From the cell containing the given text, extract its center point as [x, y] coordinate. 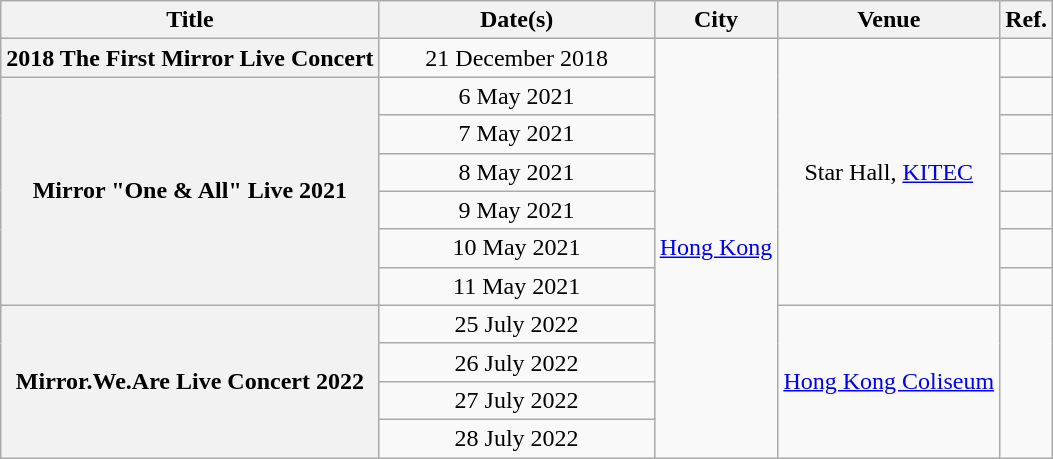
Hong Kong [716, 248]
Mirror "One & All" Live 2021 [190, 191]
25 July 2022 [516, 324]
Ref. [1026, 20]
Star Hall, KITEC [889, 172]
9 May 2021 [516, 210]
6 May 2021 [516, 96]
28 July 2022 [516, 438]
Title [190, 20]
Mirror.We.Are Live Concert 2022 [190, 381]
City [716, 20]
2018 The First Mirror Live Concert [190, 58]
21 December 2018 [516, 58]
Date(s) [516, 20]
8 May 2021 [516, 172]
11 May 2021 [516, 286]
Venue [889, 20]
27 July 2022 [516, 400]
26 July 2022 [516, 362]
7 May 2021 [516, 134]
10 May 2021 [516, 248]
Hong Kong Coliseum [889, 381]
